Extract the (x, y) coordinate from the center of the cell holding the provided text.  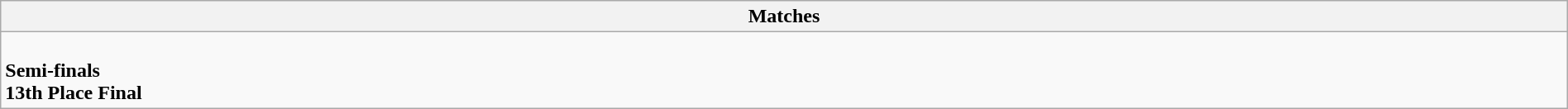
Semi-finals 13th Place Final (784, 70)
Matches (784, 17)
